For the text-containing cell, return its midpoint in [x, y] coordinate format. 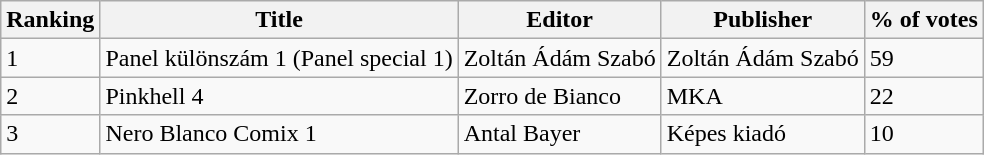
10 [924, 134]
Pinkhell 4 [279, 96]
Title [279, 20]
Zorro de Bianco [560, 96]
3 [50, 134]
2 [50, 96]
59 [924, 58]
1 [50, 58]
Publisher [762, 20]
Antal Bayer [560, 134]
Nero Blanco Comix 1 [279, 134]
Képes kiadó [762, 134]
Ranking [50, 20]
Editor [560, 20]
% of votes [924, 20]
MKA [762, 96]
22 [924, 96]
Panel különszám 1 (Panel special 1) [279, 58]
